For the text-containing cell, return its midpoint in (x, y) coordinate format. 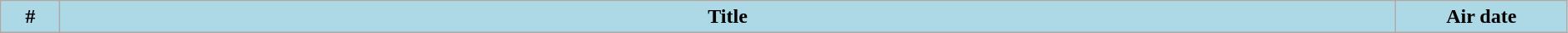
# (30, 17)
Title (728, 17)
Air date (1481, 17)
